Pinpoint the cell where the given text exists, returning its [x, y] midpoint coordinate. 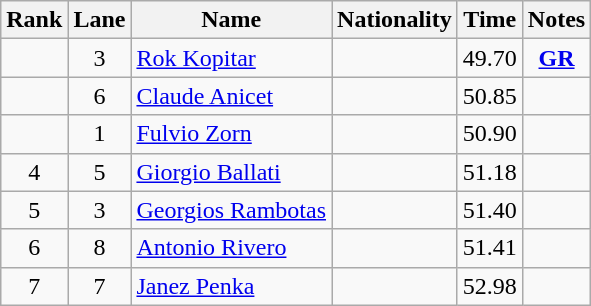
Fulvio Zorn [232, 134]
51.40 [490, 210]
Janez Penka [232, 286]
52.98 [490, 286]
49.70 [490, 58]
Lane [100, 20]
Georgios Rambotas [232, 210]
4 [34, 172]
Rank [34, 20]
Name [232, 20]
Notes [556, 20]
1 [100, 134]
Giorgio Ballati [232, 172]
Nationality [395, 20]
GR [556, 58]
51.18 [490, 172]
Time [490, 20]
Rok Kopitar [232, 58]
50.90 [490, 134]
8 [100, 248]
Antonio Rivero [232, 248]
50.85 [490, 96]
51.41 [490, 248]
Claude Anicet [232, 96]
